Output the [X, Y] coordinate of the center of the cell containing the given text.  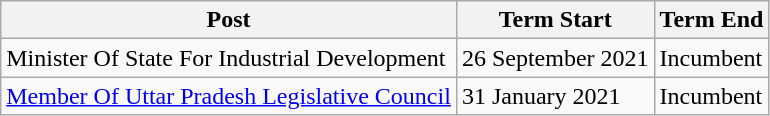
Member Of Uttar Pradesh Legislative Council [229, 96]
Post [229, 20]
31 January 2021 [555, 96]
Minister Of State For Industrial Development [229, 58]
Term Start [555, 20]
Term End [712, 20]
26 September 2021 [555, 58]
